Pinpoint the cell where the given text exists, returning its [X, Y] midpoint coordinate. 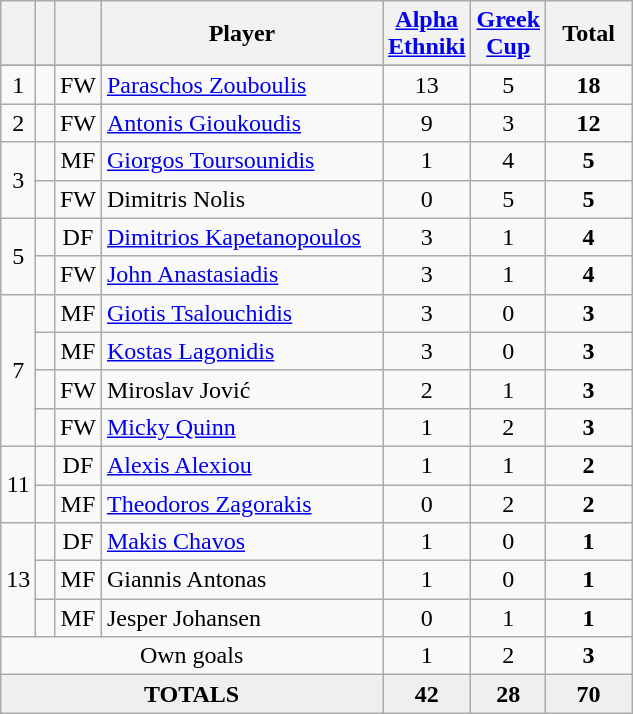
Giorgos Toursounidis [242, 161]
Greek Cup [508, 34]
Micky Quinn [242, 427]
Giannis Antonas [242, 580]
28 [508, 694]
Own goals [192, 656]
Giotis Tsalouchidis [242, 313]
Alpha Ethniki [426, 34]
Dimitris Nolis [242, 199]
9 [426, 123]
70 [589, 694]
Antonis Gioukoudis [242, 123]
12 [589, 123]
Kostas Lagonidis [242, 351]
Player [242, 34]
Jesper Johansen [242, 618]
John Anastasiadis [242, 275]
7 [18, 370]
Alexis Alexiou [242, 465]
Theodoros Zagorakis [242, 503]
Makis Chavos [242, 542]
18 [589, 85]
Dimitrios Kapetanopoulos [242, 237]
TOTALS [192, 694]
Total [589, 34]
Paraschos Zouboulis [242, 85]
Miroslav Jović [242, 389]
42 [426, 694]
11 [18, 484]
